Pinpoint the cell where the given text exists, returning its [x, y] midpoint coordinate. 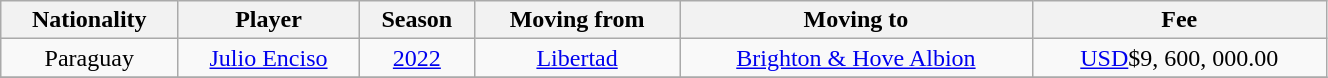
USD$9, 600, 000.00 [1179, 58]
2022 [416, 58]
Player [269, 20]
Season [416, 20]
Paraguay [90, 58]
Moving from [576, 20]
Nationality [90, 20]
Fee [1179, 20]
Libertad [576, 58]
Brighton & Hove Albion [856, 58]
Julio Enciso [269, 58]
Moving to [856, 20]
